Determine the [X, Y] coordinate at the center of the cell enclosing the given text.  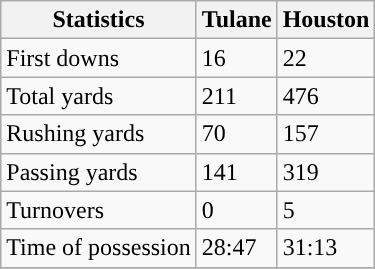
211 [236, 96]
Tulane [236, 20]
Passing yards [99, 172]
141 [236, 172]
28:47 [236, 248]
0 [236, 210]
Turnovers [99, 210]
22 [326, 58]
First downs [99, 58]
Statistics [99, 20]
157 [326, 134]
319 [326, 172]
70 [236, 134]
476 [326, 96]
5 [326, 210]
Total yards [99, 96]
Houston [326, 20]
31:13 [326, 248]
Time of possession [99, 248]
16 [236, 58]
Rushing yards [99, 134]
